Detect which cell encompasses the target text, then output its [X, Y] center coordinate. 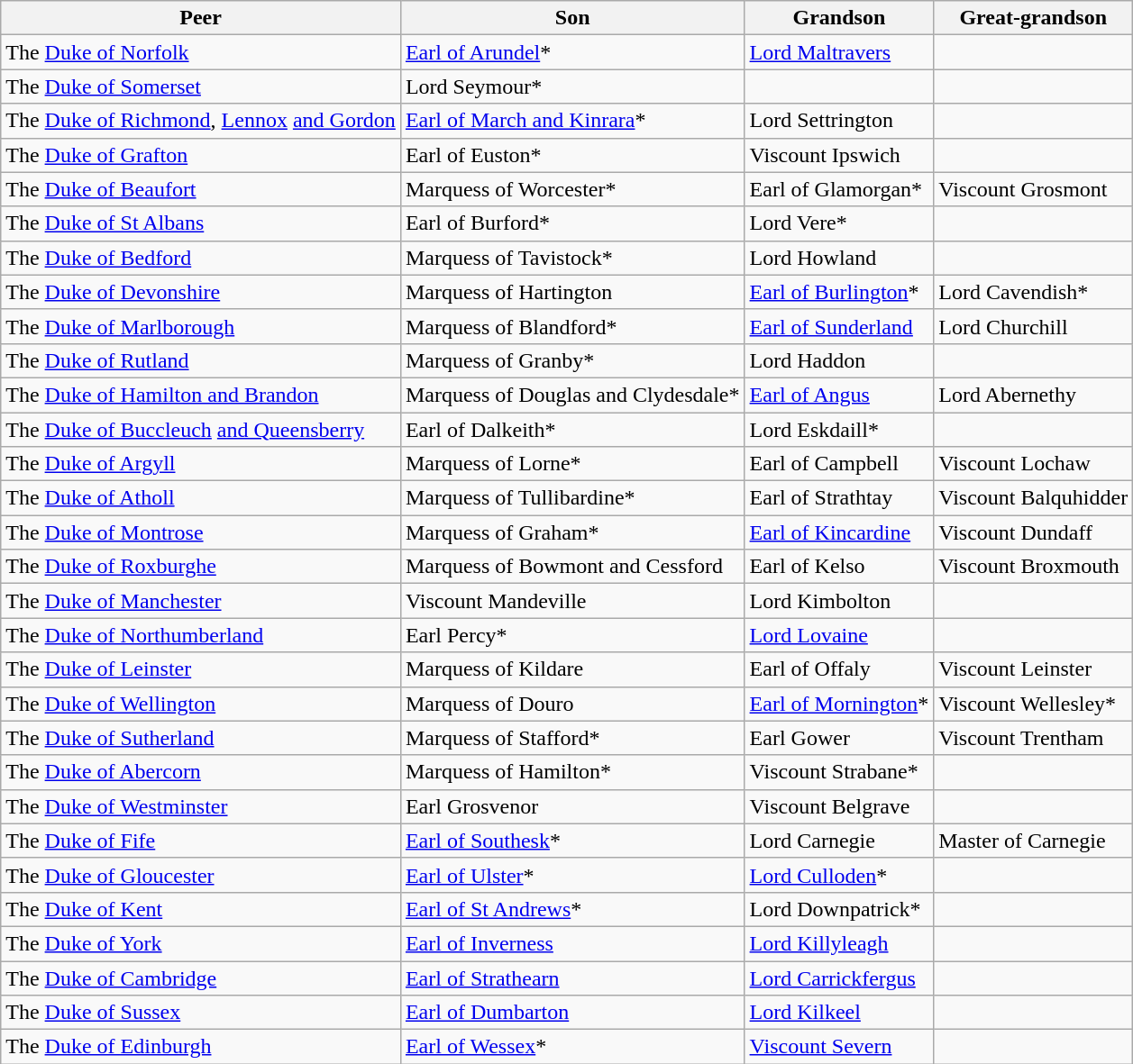
Lord Carnegie [839, 841]
Earl of Glamorgan* [839, 189]
The Duke of Kent [201, 909]
Marquess of Tavistock* [572, 258]
The Duke of Grafton [201, 155]
Earl of Mornington* [839, 704]
Marquess of Graham* [572, 532]
Viscount Severn [839, 1047]
The Duke of Buccleuch and Queensberry [201, 430]
Marquess of Hamilton* [572, 772]
The Duke of Manchester [201, 601]
The Duke of Sussex [201, 1013]
Earl of Strathtay [839, 498]
Earl of Southesk* [572, 841]
Marquess of Kildare [572, 669]
Earl of Kincardine [839, 532]
Lord Kimbolton [839, 601]
The Duke of Atholl [201, 498]
Earl of Strathearn [572, 978]
The Duke of Wellington [201, 704]
Marquess of Granby* [572, 360]
Earl of Kelso [839, 567]
Lord Kilkeel [839, 1013]
Earl of Ulster* [572, 875]
Earl of Inverness [572, 943]
The Duke of Northumberland [201, 635]
The Duke of Gloucester [201, 875]
Viscount Lochaw [1033, 464]
The Duke of Cambridge [201, 978]
Earl of St Andrews* [572, 909]
Lord Vere* [839, 223]
The Duke of Somerset [201, 86]
The Duke of Marlborough [201, 326]
Earl of Burford* [572, 223]
Viscount Ipswich [839, 155]
The Duke of Sutherland [201, 738]
Earl of Dalkeith* [572, 430]
Earl Gower [839, 738]
Earl of Euston* [572, 155]
The Duke of Richmond, Lennox and Gordon [201, 121]
Viscount Strabane* [839, 772]
The Duke of Fife [201, 841]
Marquess of Lorne* [572, 464]
Marquess of Blandford* [572, 326]
The Duke of St Albans [201, 223]
Lord Carrickfergus [839, 978]
Lord Culloden* [839, 875]
The Duke of Roxburghe [201, 567]
The Duke of Argyll [201, 464]
Earl Percy* [572, 635]
Lord Downpatrick* [839, 909]
Lord Churchill [1033, 326]
Earl of March and Kinrara* [572, 121]
Lord Lovaine [839, 635]
The Duke of Hamilton and Brandon [201, 395]
Lord Settrington [839, 121]
Marquess of Bowmont and Cessford [572, 567]
The Duke of Edinburgh [201, 1047]
Lord Seymour* [572, 86]
The Duke of Westminster [201, 806]
Earl of Sunderland [839, 326]
Lord Eskdaill* [839, 430]
Earl of Burlington* [839, 292]
Viscount Grosmont [1033, 189]
Grandson [839, 18]
Son [572, 18]
Viscount Belgrave [839, 806]
Viscount Trentham [1033, 738]
The Duke of Leinster [201, 669]
Viscount Wellesley* [1033, 704]
Earl Grosvenor [572, 806]
Marquess of Worcester* [572, 189]
Marquess of Douro [572, 704]
Earl of Offaly [839, 669]
Lord Cavendish* [1033, 292]
Marquess of Douglas and Clydesdale* [572, 395]
Lord Killyleagh [839, 943]
Viscount Mandeville [572, 601]
Marquess of Stafford* [572, 738]
Lord Abernethy [1033, 395]
The Duke of Devonshire [201, 292]
Earl of Wessex* [572, 1047]
The Duke of Rutland [201, 360]
Viscount Broxmouth [1033, 567]
Lord Howland [839, 258]
Lord Maltravers [839, 52]
Viscount Leinster [1033, 669]
Viscount Dundaff [1033, 532]
Earl of Dumbarton [572, 1013]
Marquess of Hartington [572, 292]
The Duke of Abercorn [201, 772]
The Duke of Norfolk [201, 52]
Master of Carnegie [1033, 841]
The Duke of York [201, 943]
The Duke of Montrose [201, 532]
Great-grandson [1033, 18]
Earl of Angus [839, 395]
Peer [201, 18]
Lord Haddon [839, 360]
Marquess of Tullibardine* [572, 498]
Earl of Arundel* [572, 52]
The Duke of Beaufort [201, 189]
Earl of Campbell [839, 464]
The Duke of Bedford [201, 258]
Viscount Balquhidder [1033, 498]
